Search for the cell housing the specified text and yield its [x, y] center coordinate. 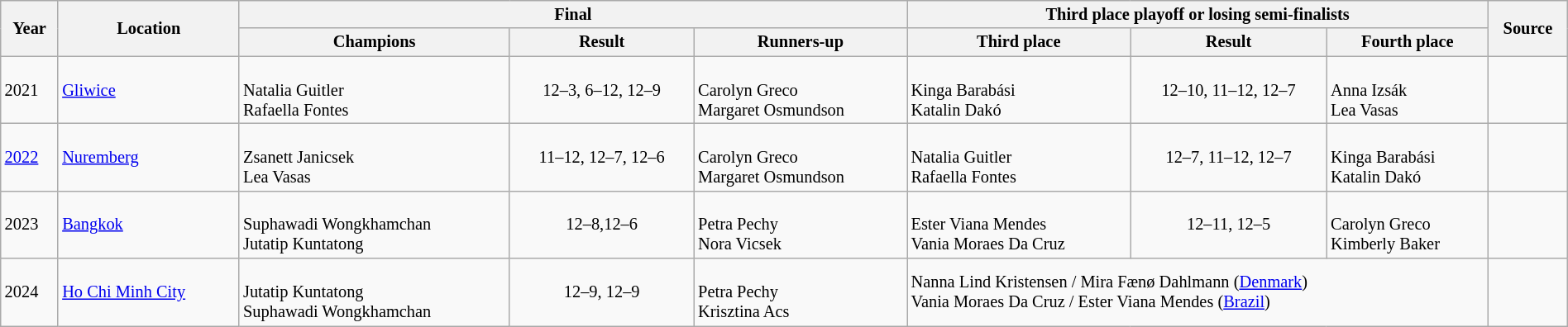
Suphawadi Wongkhamchan Jutatip Kuntatong [374, 225]
Source [1528, 28]
Jutatip Kuntatong Suphawadi Wongkhamchan [374, 292]
Anna IzsákLea Vasas [1408, 90]
2023 [30, 225]
Champions [374, 42]
Third place playoff or losing semi-finalists [1198, 14]
Year [30, 28]
Ester Viana Mendes Vania Moraes Da Cruz [1019, 225]
Final [572, 14]
Third place [1019, 42]
Runners-up [801, 42]
12–7, 11–12, 12–7 [1229, 157]
12–10, 11–12, 12–7 [1229, 90]
Carolyn Greco Kimberly Baker [1408, 225]
Petra Pechy Nora Vicsek [801, 225]
Fourth place [1408, 42]
2024 [30, 292]
2021 [30, 90]
12–8,12–6 [602, 225]
Zsanett JanicsekLea Vasas [374, 157]
Location [149, 28]
12–11, 12–5 [1229, 225]
Nuremberg [149, 157]
11–12, 12–7, 12–6 [602, 157]
Petra Pechy Krisztina Acs [801, 292]
Bangkok [149, 225]
2022 [30, 157]
12–3, 6–12, 12–9 [602, 90]
Gliwice [149, 90]
Ho Chi Minh City [149, 292]
12–9, 12–9 [602, 292]
Nanna Lind Kristensen / Mira Fænø Dahlmann (Denmark) Vania Moraes Da Cruz / Ester Viana Mendes (Brazil) [1198, 292]
